From the cell containing the given text, extract its center point as [X, Y] coordinate. 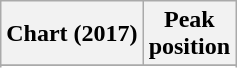
Peak position [189, 34]
Chart (2017) [72, 34]
